Output the [x, y] coordinate of the center of the cell containing the given text.  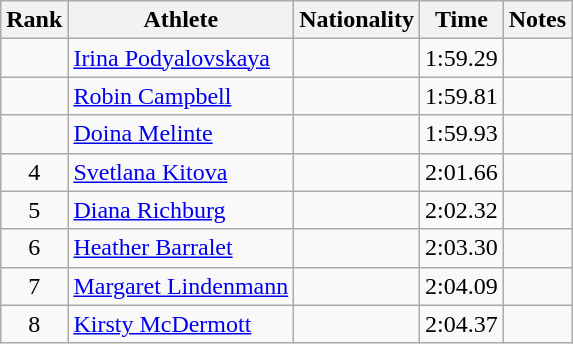
Heather Barralet [181, 248]
Svetlana Kitova [181, 172]
5 [34, 210]
Athlete [181, 20]
2:01.66 [461, 172]
2:02.32 [461, 210]
8 [34, 324]
Irina Podyalovskaya [181, 58]
Margaret Lindenmann [181, 286]
1:59.81 [461, 96]
Notes [537, 20]
2:04.37 [461, 324]
Robin Campbell [181, 96]
7 [34, 286]
Rank [34, 20]
4 [34, 172]
Nationality [357, 20]
2:03.30 [461, 248]
2:04.09 [461, 286]
Doina Melinte [181, 134]
6 [34, 248]
1:59.29 [461, 58]
1:59.93 [461, 134]
Kirsty McDermott [181, 324]
Diana Richburg [181, 210]
Time [461, 20]
